Scan for the cell matching the given text and deliver its (x, y) coordinate at center. 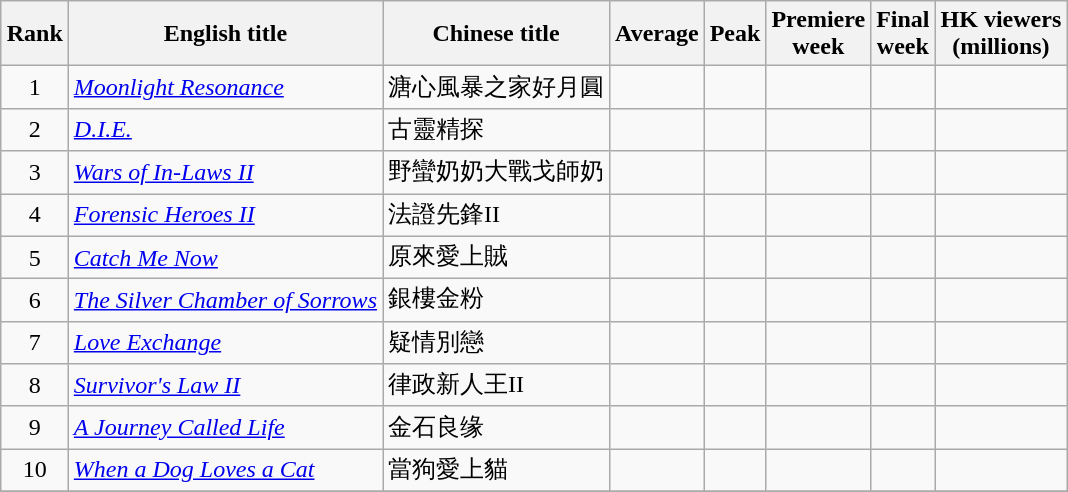
Forensic Heroes II (225, 216)
法證先鋒II (496, 216)
律政新人王II (496, 386)
古靈精探 (496, 130)
Rank (34, 34)
10 (34, 470)
D.I.E. (225, 130)
當狗愛上貓 (496, 470)
Premiereweek (818, 34)
5 (34, 258)
HK viewers(millions) (1001, 34)
原來愛上賊 (496, 258)
9 (34, 428)
2 (34, 130)
溏心風暴之家好月圓 (496, 88)
Chinese title (496, 34)
7 (34, 342)
8 (34, 386)
Peak (735, 34)
A Journey Called Life (225, 428)
English title (225, 34)
Catch Me Now (225, 258)
4 (34, 216)
野蠻奶奶大戰戈師奶 (496, 172)
Average (658, 34)
3 (34, 172)
Moonlight Resonance (225, 88)
Wars of In-Laws II (225, 172)
The Silver Chamber of Sorrows (225, 300)
金石良缘 (496, 428)
銀樓金粉 (496, 300)
When a Dog Loves a Cat (225, 470)
疑情別戀 (496, 342)
Survivor's Law II (225, 386)
6 (34, 300)
Love Exchange (225, 342)
Finalweek (903, 34)
1 (34, 88)
